Detect which cell encompasses the target text, then output its [X, Y] center coordinate. 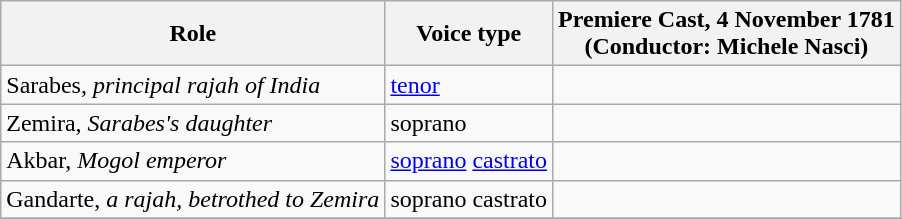
Sarabes, principal rajah of India [193, 85]
Gandarte, a rajah, betrothed to Zemira [193, 199]
soprano [469, 123]
Role [193, 34]
tenor [469, 85]
Akbar, Mogol emperor [193, 161]
Voice type [469, 34]
Zemira, Sarabes's daughter [193, 123]
Premiere Cast, 4 November 1781(Conductor: Michele Nasci) [727, 34]
